Provide the [x, y] coordinate of the cell's center where the given text is located.  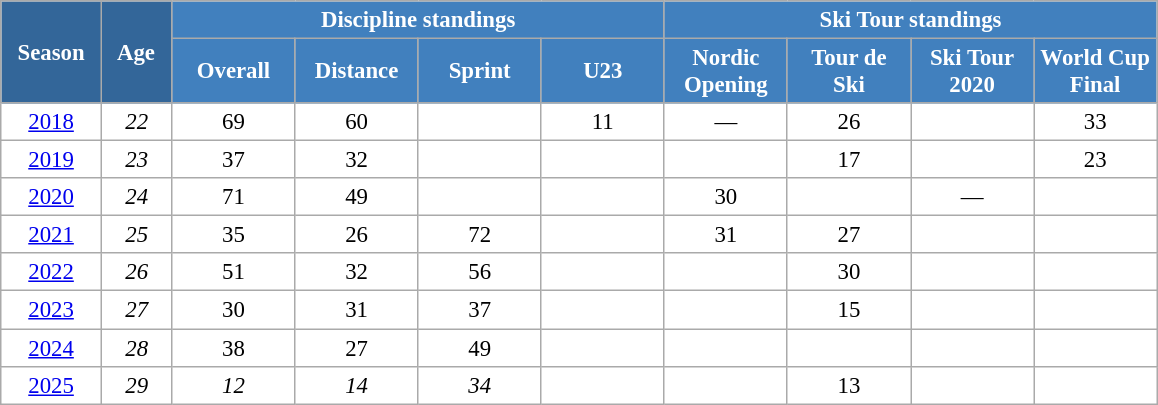
29 [136, 385]
11 [602, 122]
24 [136, 197]
Tour deSki [848, 72]
2023 [52, 310]
28 [136, 348]
35 [234, 235]
12 [234, 385]
72 [480, 235]
Ski Tour standings [910, 20]
15 [848, 310]
71 [234, 197]
34 [480, 385]
13 [848, 385]
60 [356, 122]
Discipline standings [418, 20]
51 [234, 273]
2019 [52, 160]
2024 [52, 348]
69 [234, 122]
Season [52, 52]
Overall [234, 72]
33 [1096, 122]
Sprint [480, 72]
22 [136, 122]
56 [480, 273]
Ski Tour2020 [972, 72]
2025 [52, 385]
2018 [52, 122]
25 [136, 235]
Age [136, 52]
2020 [52, 197]
14 [356, 385]
Distance [356, 72]
2021 [52, 235]
World CupFinal [1096, 72]
NordicOpening [726, 72]
2022 [52, 273]
17 [848, 160]
U23 [602, 72]
38 [234, 348]
